Provide the (X, Y) coordinate of the cell's center where the given text is located.  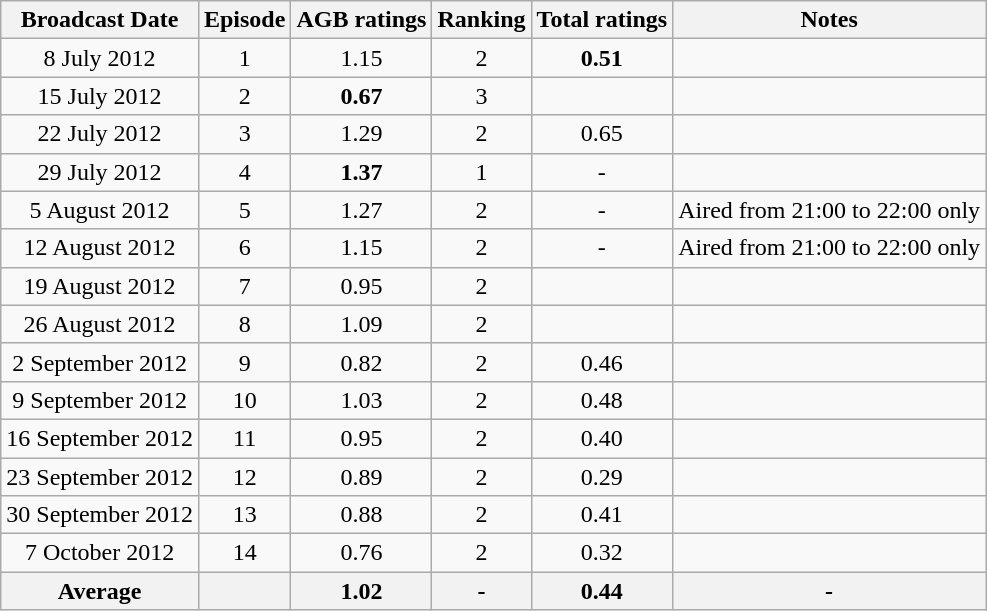
0.32 (602, 553)
1.37 (362, 172)
14 (244, 553)
8 (244, 324)
AGB ratings (362, 20)
29 July 2012 (100, 172)
6 (244, 248)
19 August 2012 (100, 286)
0.65 (602, 134)
2 September 2012 (100, 362)
Ranking (482, 20)
0.48 (602, 400)
12 August 2012 (100, 248)
0.67 (362, 96)
0.41 (602, 515)
5 (244, 210)
Episode (244, 20)
0.44 (602, 591)
1.03 (362, 400)
26 August 2012 (100, 324)
1.29 (362, 134)
Notes (830, 20)
Broadcast Date (100, 20)
13 (244, 515)
0.82 (362, 362)
5 August 2012 (100, 210)
10 (244, 400)
0.29 (602, 477)
23 September 2012 (100, 477)
0.89 (362, 477)
9 September 2012 (100, 400)
1.09 (362, 324)
12 (244, 477)
11 (244, 438)
0.46 (602, 362)
1.27 (362, 210)
7 October 2012 (100, 553)
15 July 2012 (100, 96)
0.51 (602, 58)
8 July 2012 (100, 58)
Average (100, 591)
7 (244, 286)
0.40 (602, 438)
1.02 (362, 591)
4 (244, 172)
0.88 (362, 515)
Total ratings (602, 20)
9 (244, 362)
22 July 2012 (100, 134)
30 September 2012 (100, 515)
0.76 (362, 553)
16 September 2012 (100, 438)
